Identify which cell holds the provided text, then report its [X, Y] central coordinate. 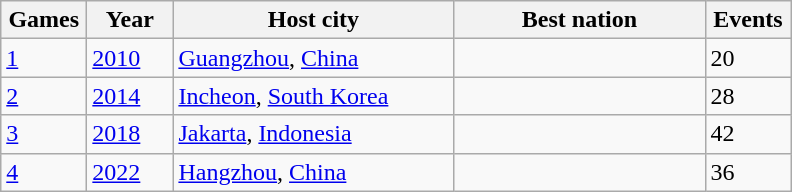
42 [748, 134]
3 [44, 134]
Games [44, 20]
Hangzhou, China [314, 172]
Jakarta, Indonesia [314, 134]
2 [44, 96]
Host city [314, 20]
2010 [130, 58]
Year [130, 20]
Incheon, South Korea [314, 96]
36 [748, 172]
4 [44, 172]
2014 [130, 96]
Best nation [580, 20]
2022 [130, 172]
20 [748, 58]
Guangzhou, China [314, 58]
2018 [130, 134]
1 [44, 58]
Events [748, 20]
28 [748, 96]
